From the cell containing the given text, extract its center point as (X, Y) coordinate. 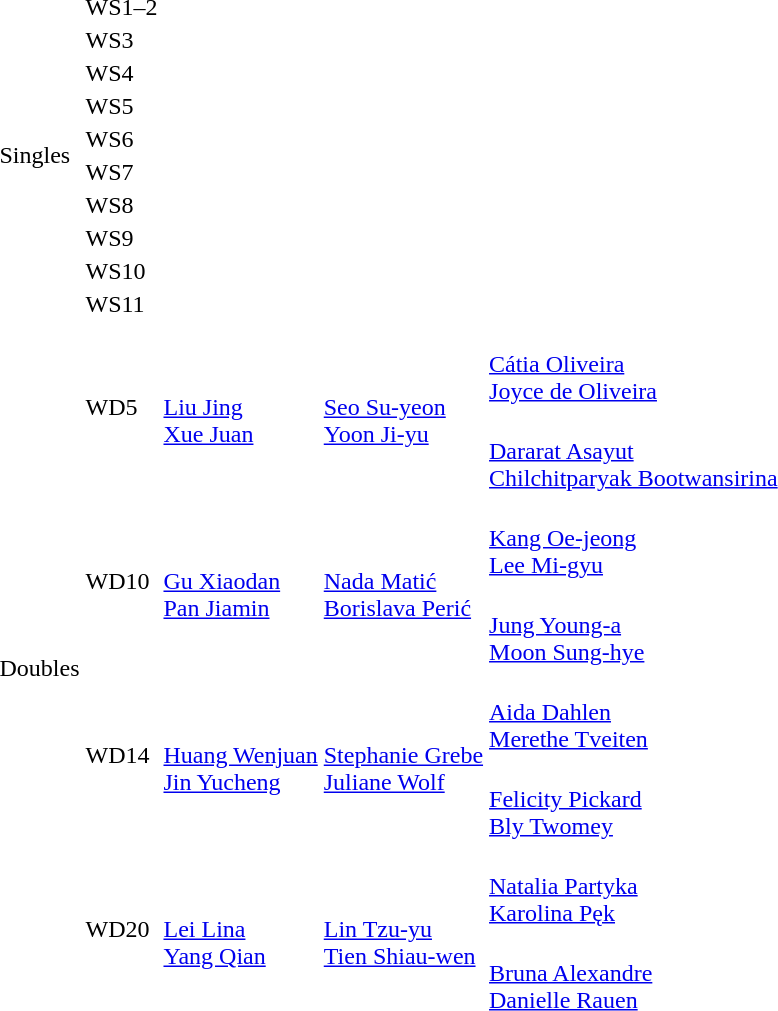
WD5 (122, 408)
WS3 (122, 40)
Huang WenjuanJin Yucheng (240, 756)
WS11 (122, 304)
WS8 (122, 205)
WS5 (122, 106)
Stephanie GrebeJuliane Wolf (403, 756)
WD10 (122, 582)
WS7 (122, 172)
WS9 (122, 238)
Seo Su-yeonYoon Ji-yu (403, 408)
WD14 (122, 756)
Liu JingXue Juan (240, 408)
WS10 (122, 271)
Nada MatićBorislava Perić (403, 582)
WS4 (122, 73)
WS6 (122, 139)
Gu XiaodanPan Jiamin (240, 582)
